Search for the cell housing the specified text and yield its (x, y) center coordinate. 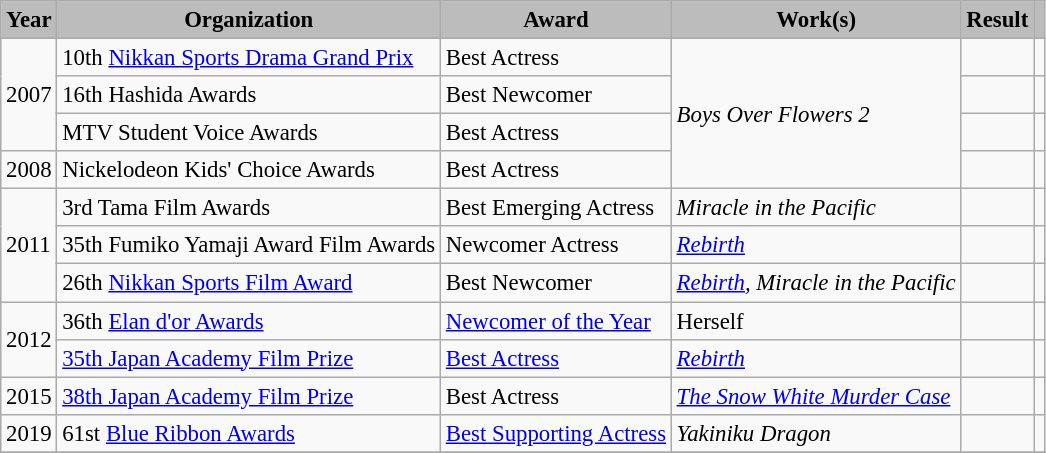
Award (556, 20)
Newcomer Actress (556, 245)
3rd Tama Film Awards (249, 208)
Newcomer of the Year (556, 321)
38th Japan Academy Film Prize (249, 396)
35th Japan Academy Film Prize (249, 358)
36th Elan d'or Awards (249, 321)
61st Blue Ribbon Awards (249, 433)
Herself (816, 321)
10th Nikkan Sports Drama Grand Prix (249, 58)
26th Nikkan Sports Film Award (249, 283)
Year (29, 20)
16th Hashida Awards (249, 95)
35th Fumiko Yamaji Award Film Awards (249, 245)
Rebirth, Miracle in the Pacific (816, 283)
Best Emerging Actress (556, 208)
Work(s) (816, 20)
Best Supporting Actress (556, 433)
2012 (29, 340)
Organization (249, 20)
2007 (29, 96)
MTV Student Voice Awards (249, 133)
2019 (29, 433)
Nickelodeon Kids' Choice Awards (249, 170)
Yakiniku Dragon (816, 433)
2011 (29, 246)
The Snow White Murder Case (816, 396)
Miracle in the Pacific (816, 208)
2008 (29, 170)
2015 (29, 396)
Boys Over Flowers 2 (816, 114)
Result (998, 20)
